Return the (x, y) coordinate for the center point of the cell that contains the specified text.  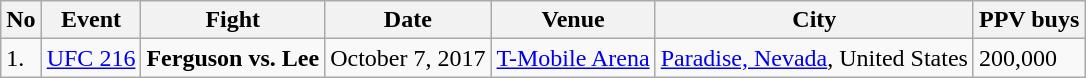
Venue (573, 20)
T-Mobile Arena (573, 58)
Paradise, Nevada, United States (814, 58)
Ferguson vs. Lee (233, 58)
200,000 (1028, 58)
Event (91, 20)
October 7, 2017 (408, 58)
PPV buys (1028, 20)
City (814, 20)
UFC 216 (91, 58)
1. (21, 58)
Fight (233, 20)
Date (408, 20)
No (21, 20)
